Locate the cell with the specified text and output its [X, Y] center coordinate. 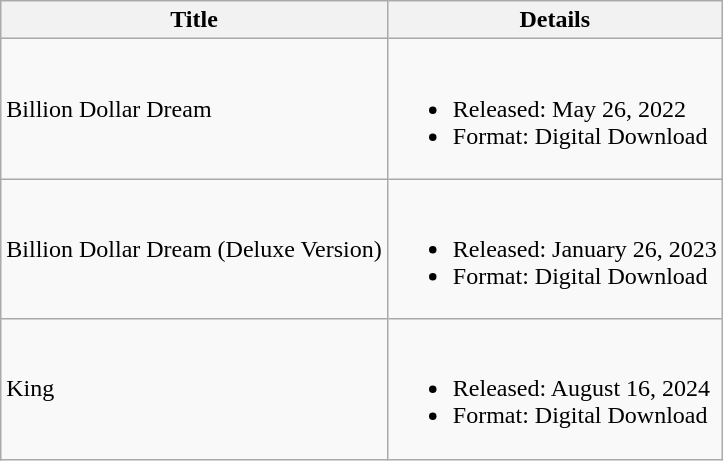
King [194, 389]
Released: August 16, 2024Format: Digital Download [554, 389]
Released: January 26, 2023Format: Digital Download [554, 249]
Title [194, 20]
Released: May 26, 2022Format: Digital Download [554, 109]
Billion Dollar Dream [194, 109]
Billion Dollar Dream (Deluxe Version) [194, 249]
Details [554, 20]
